From the cell containing the given text, extract its center point as (x, y) coordinate. 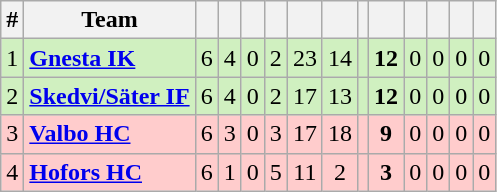
23 (304, 58)
14 (340, 58)
Hofors HC (110, 172)
9 (386, 134)
# (12, 20)
Valbo HC (110, 134)
Team (110, 20)
Gnesta IK (110, 58)
5 (276, 172)
18 (340, 134)
Skedvi/Säter IF (110, 96)
13 (340, 96)
11 (304, 172)
